Return the (x, y) coordinate for the center point of the cell that contains the specified text.  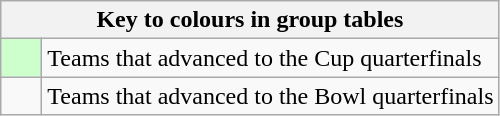
Teams that advanced to the Cup quarterfinals (270, 58)
Teams that advanced to the Bowl quarterfinals (270, 96)
Key to colours in group tables (250, 20)
